Identify which cell holds the provided text, then report its [x, y] central coordinate. 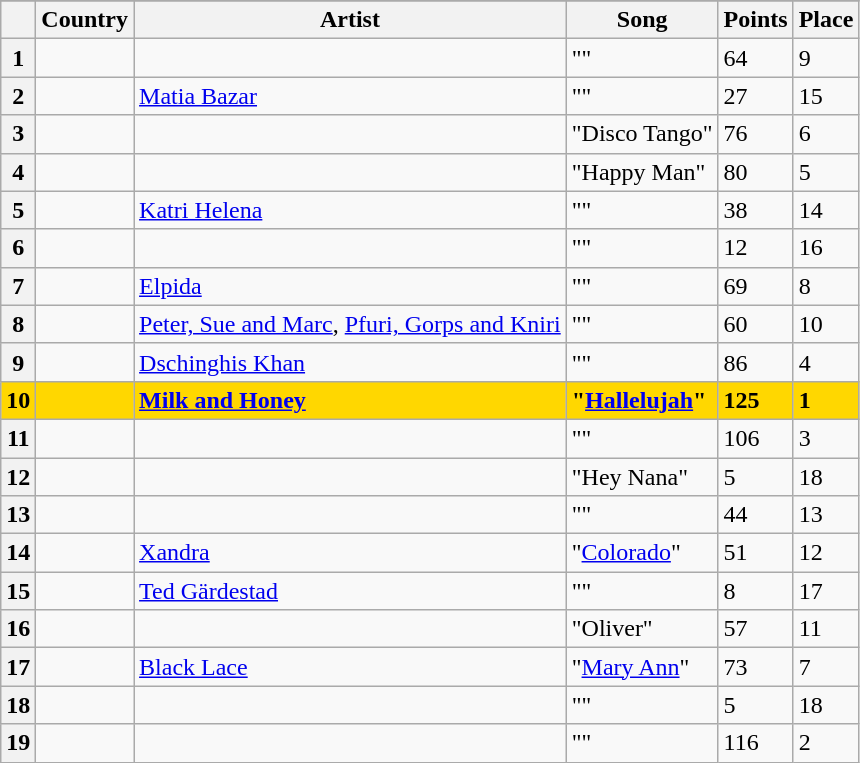
Elpida [350, 286]
57 [756, 629]
Place [826, 20]
38 [756, 210]
Black Lace [350, 667]
"Disco Tango" [642, 134]
60 [756, 324]
"Colorado" [642, 553]
"Hallelujah" [642, 400]
Song [642, 20]
80 [756, 172]
76 [756, 134]
Dschinghis Khan [350, 362]
Katri Helena [350, 210]
"Mary Ann" [642, 667]
19 [18, 743]
86 [756, 362]
51 [756, 553]
Peter, Sue and Marc, Pfuri, Gorps and Kniri [350, 324]
Artist [350, 20]
27 [756, 96]
64 [756, 58]
Country [85, 20]
Matia Bazar [350, 96]
Milk and Honey [350, 400]
"Oliver" [642, 629]
125 [756, 400]
Points [756, 20]
73 [756, 667]
106 [756, 438]
"Hey Nana" [642, 477]
116 [756, 743]
44 [756, 515]
"Happy Man" [642, 172]
Ted Gärdestad [350, 591]
Xandra [350, 553]
69 [756, 286]
